Extract the [x, y] coordinate from the center of the cell holding the provided text.  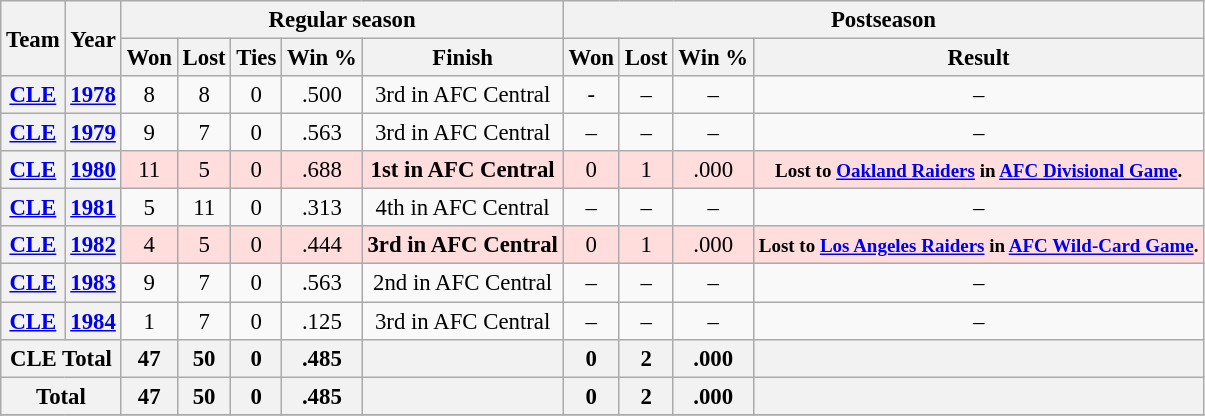
1983 [93, 283]
.688 [322, 170]
CLE Total [61, 358]
Lost to Oakland Raiders in AFC Divisional Game. [978, 170]
2nd in AFC Central [462, 283]
1984 [93, 321]
Year [93, 38]
.500 [322, 95]
1980 [93, 170]
1981 [93, 208]
.313 [322, 208]
1979 [93, 133]
1st in AFC Central [462, 170]
.125 [322, 321]
Finish [462, 58]
Lost to Los Angeles Raiders in AFC Wild-Card Game. [978, 245]
Result [978, 58]
Total [61, 396]
Ties [256, 58]
Team [33, 38]
1982 [93, 245]
4 [149, 245]
- [591, 95]
Postseason [884, 20]
4th in AFC Central [462, 208]
1978 [93, 95]
Regular season [342, 20]
.444 [322, 245]
